Return (x, y) of the center of cell containing provided text 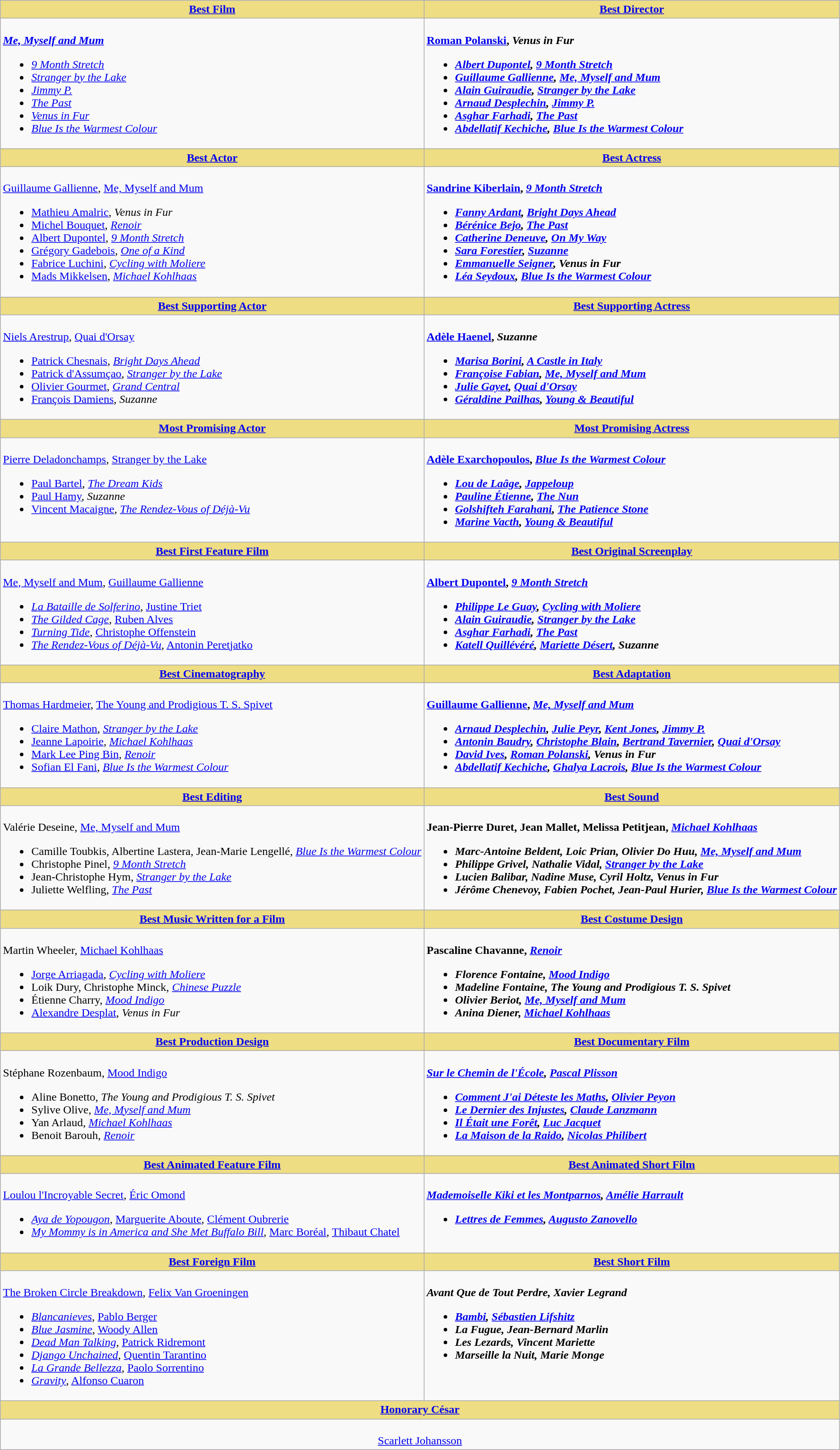
Best Director (632, 9)
Scarlett Johansson (420, 1434)
Best Cinematography (212, 674)
Best Animated Short Film (632, 1165)
Best Adaptation (632, 674)
Me, Myself and Mum9 Month StretchStranger by the LakeJimmy P.The PastVenus in FurBlue Is the Warmest Colour (212, 83)
Best Supporting Actor (212, 306)
Best Production Design (212, 1042)
Best Actress (632, 158)
Mademoiselle Kiki et les Montparnos, Amélie HarraultLettres de Femmes, Augusto Zanovello (632, 1213)
Best Film (212, 9)
Best Foreign Film (212, 1262)
Best Sound (632, 797)
Best First Feature Film (212, 551)
Most Promising Actress (632, 428)
Most Promising Actor (212, 428)
Pierre Deladonchamps, Stranger by the LakePaul Bartel, The Dream KidsPaul Hamy, SuzanneVincent Macaigne, The Rendez-Vous of Déjà-Vu (212, 489)
Honorary César (420, 1410)
Best Music Written for a Film (212, 919)
Best Documentary Film (632, 1042)
Best Costume Design (632, 919)
Best Animated Feature Film (212, 1165)
Best Short Film (632, 1262)
Best Supporting Actress (632, 306)
Best Editing (212, 797)
Best Actor (212, 158)
Best Original Screenplay (632, 551)
